Search for the cell housing the specified text and yield its [x, y] center coordinate. 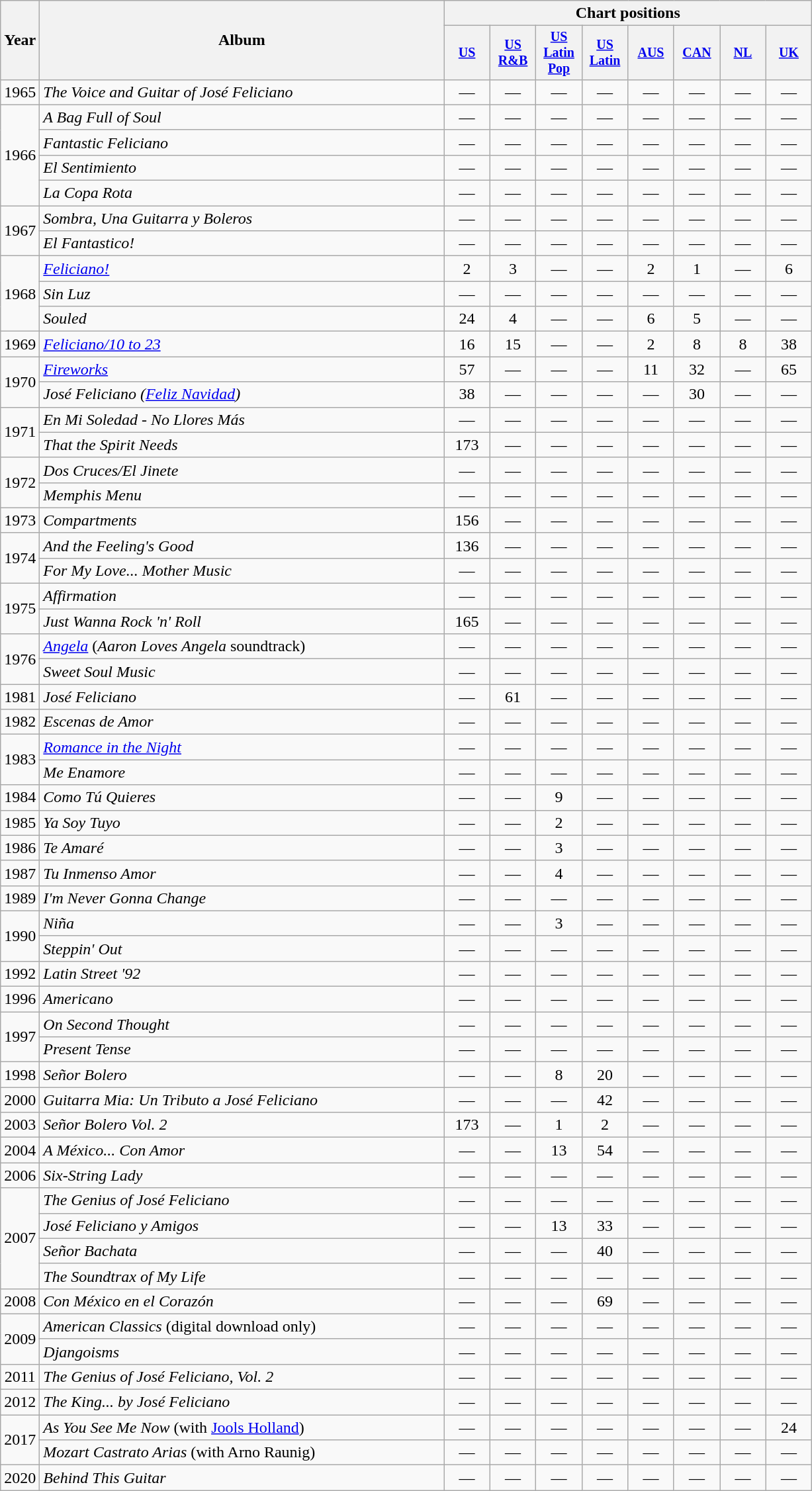
UK [789, 53]
American Classics (digital download only) [242, 1326]
Con México en el Corazón [242, 1301]
2012 [20, 1402]
2006 [20, 1175]
1968 [20, 294]
2004 [20, 1150]
1976 [20, 659]
Señor Bachata [242, 1251]
On Second Thought [242, 1024]
1970 [20, 382]
Fantastic Feliciano [242, 142]
156 [467, 520]
Compartments [242, 520]
Souled [242, 319]
2003 [20, 1125]
El Sentimiento [242, 167]
Album [242, 40]
I'm Never Gonna Change [242, 898]
1974 [20, 558]
Feliciano! [242, 269]
Six-String Lady [242, 1175]
Me Enamore [242, 772]
15 [512, 344]
Present Tense [242, 1050]
US [467, 53]
Feliciano/10 to 23 [242, 344]
1998 [20, 1075]
Dos Cruces/El Jinete [242, 470]
Americano [242, 999]
Guitarra Mia: Un Tributo a José Feliciano [242, 1100]
Señor Bolero [242, 1075]
The Voice and Guitar of José Feliciano [242, 92]
A Bag Full of Soul [242, 117]
1989 [20, 898]
2000 [20, 1100]
Djangoisms [242, 1351]
1972 [20, 482]
1985 [20, 823]
33 [605, 1226]
That the Spirit Needs [242, 445]
1990 [20, 936]
And the Feeling's Good [242, 545]
As You See Me Now (with Jools Holland) [242, 1427]
1965 [20, 92]
42 [605, 1100]
Angela (Aaron Loves Angela soundtrack) [242, 647]
Ya Soy Tuyo [242, 823]
Affirmation [242, 596]
2007 [20, 1238]
NL [743, 53]
Tu Inmenso Amor [242, 873]
The Genius of José Feliciano, Vol. 2 [242, 1377]
CAN [696, 53]
Behind This Guitar [242, 1478]
Te Amaré [242, 848]
The Genius of José Feliciano [242, 1200]
65 [789, 369]
Sombra, Una Guitarra y Boleros [242, 218]
La Copa Rota [242, 193]
30 [696, 394]
José Feliciano y Amigos [242, 1226]
57 [467, 369]
Sweet Soul Music [242, 672]
32 [696, 369]
2009 [20, 1339]
1967 [20, 231]
1984 [20, 797]
En Mi Soledad - No Llores Más [242, 420]
US Latin [605, 53]
69 [605, 1301]
Romance in the Night [242, 747]
Señor Bolero Vol. 2 [242, 1125]
Fireworks [242, 369]
1981 [20, 697]
Como Tú Quieres [242, 797]
1982 [20, 722]
USR&B [512, 53]
1971 [20, 432]
1975 [20, 609]
Memphis Menu [242, 495]
165 [467, 621]
20 [605, 1075]
Steppin' Out [242, 948]
61 [512, 697]
Niña [242, 923]
Latin Street '92 [242, 973]
The King... by José Feliciano [242, 1402]
USLatin Pop [559, 53]
11 [651, 369]
16 [467, 344]
2020 [20, 1478]
1987 [20, 873]
136 [467, 545]
5 [696, 319]
1986 [20, 848]
José Feliciano (Feliz Navidad) [242, 394]
1983 [20, 760]
2011 [20, 1377]
AUS [651, 53]
2008 [20, 1301]
1969 [20, 344]
Chart positions [628, 13]
El Fantastico! [242, 244]
Escenas de Amor [242, 722]
1992 [20, 973]
A México... Con Amor [242, 1150]
The Soundtrax of My Life [242, 1276]
40 [605, 1251]
For My Love... Mother Music [242, 570]
2017 [20, 1440]
Year [20, 40]
1997 [20, 1037]
1973 [20, 520]
1966 [20, 155]
José Feliciano [242, 697]
Just Wanna Rock 'n' Roll [242, 621]
1996 [20, 999]
Mozart Castrato Arias (with Arno Raunig) [242, 1453]
54 [605, 1150]
Sin Luz [242, 294]
9 [559, 797]
